Locate the cell with the specified text and output its (x, y) center coordinate. 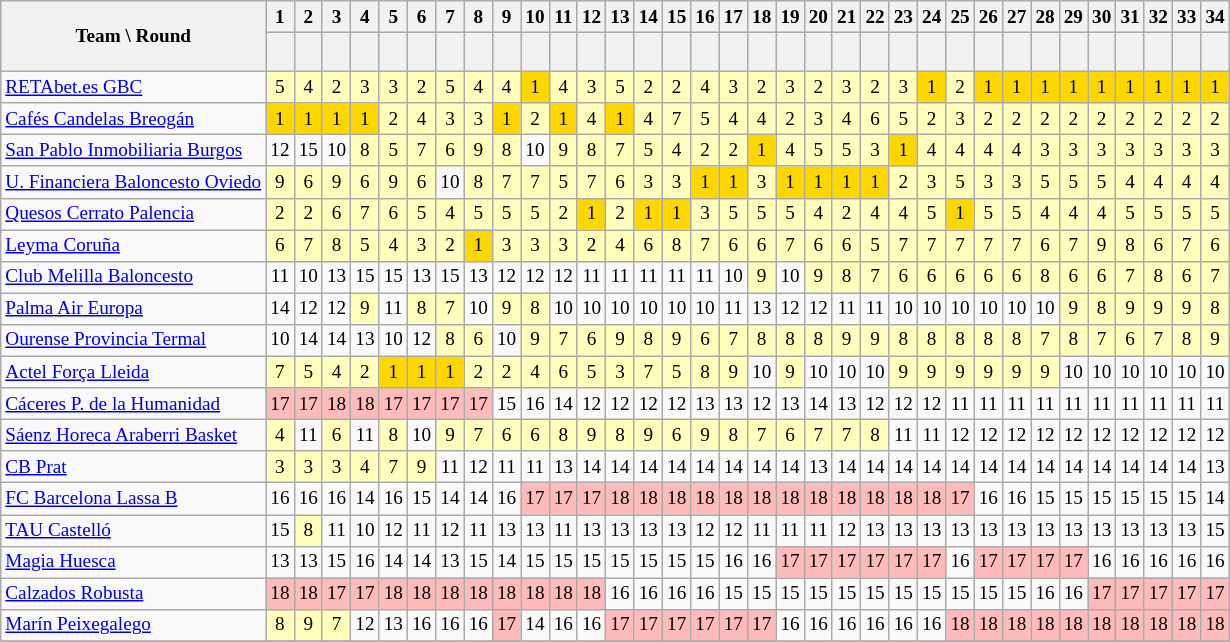
Leyma Coruña (134, 246)
27 (1016, 17)
19 (790, 17)
23 (903, 17)
Cáceres P. de la Humanidad (134, 404)
28 (1045, 17)
21 (846, 17)
22 (875, 17)
20 (818, 17)
FC Barcelona Lassa B (134, 499)
San Pablo Inmobiliaria Burgos (134, 151)
Cafés Candelas Breogán (134, 119)
CB Prat (134, 467)
32 (1158, 17)
Calzados Robusta (134, 594)
Club Melilla Baloncesto (134, 277)
26 (988, 17)
Sáenz Horeca Araberri Basket (134, 435)
Ourense Provincia Termal (134, 340)
TAU Castelló (134, 530)
25 (960, 17)
Magia Huesca (134, 562)
31 (1130, 17)
24 (931, 17)
30 (1102, 17)
34 (1215, 17)
Palma Air Europa (134, 309)
U. Financiera Baloncesto Oviedo (134, 182)
29 (1073, 17)
Team \ Round (134, 36)
Quesos Cerrato Palencia (134, 214)
33 (1187, 17)
RETAbet.es GBC (134, 87)
Actel Força Lleida (134, 372)
Marín Peixegalego (134, 625)
